Output the (x, y) coordinate of the center of the cell containing the given text.  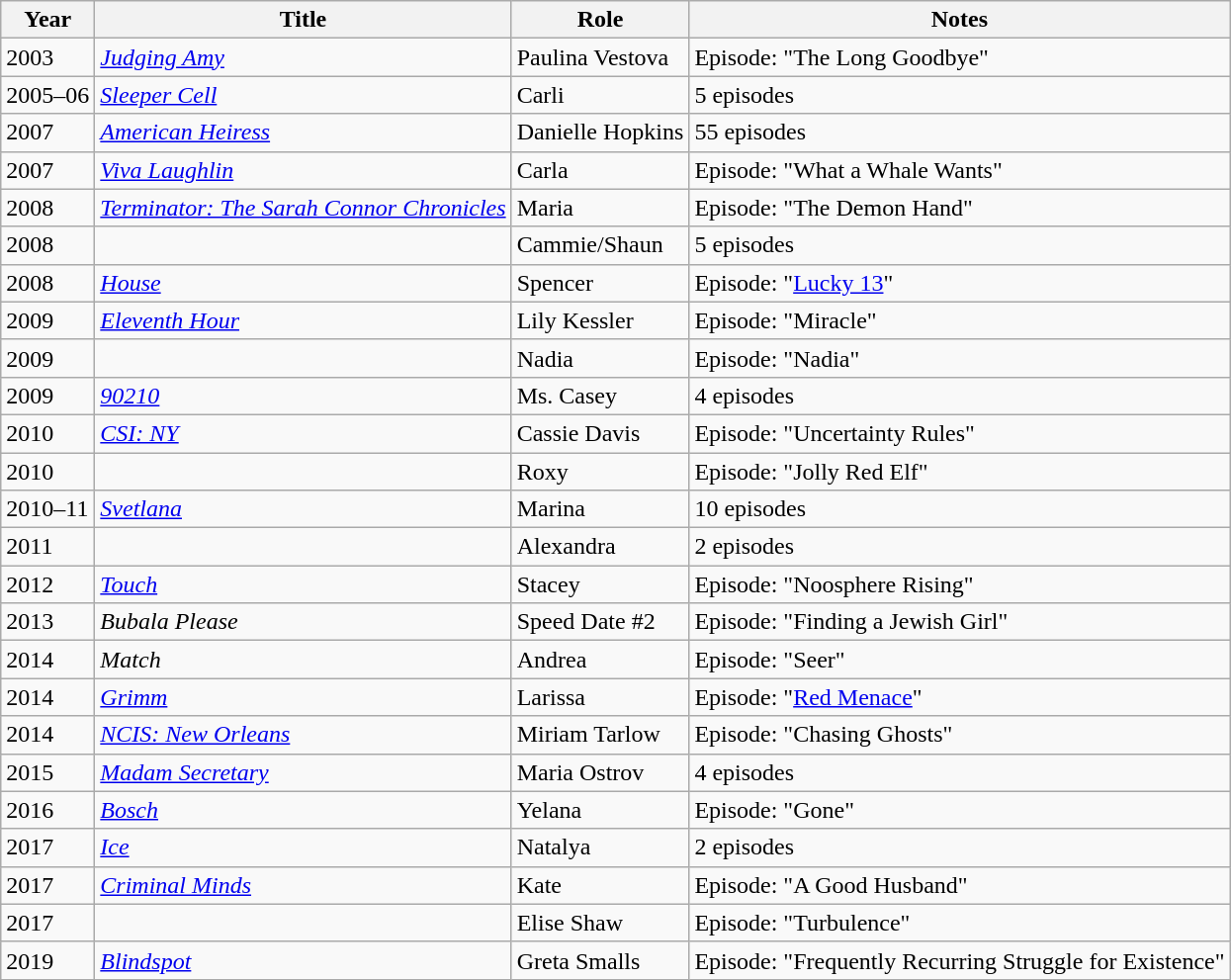
American Heiress (303, 133)
Judging Amy (303, 57)
Miriam Tarlow (600, 735)
Episode: "Gone" (959, 810)
Bubala Please (303, 622)
Episode: "Jolly Red Elf" (959, 472)
Episode: "A Good Husband" (959, 885)
Touch (303, 584)
Blindspot (303, 960)
Title (303, 20)
10 episodes (959, 509)
Stacey (600, 584)
NCIS: New Orleans (303, 735)
Nadia (600, 358)
Cammie/Shaun (600, 245)
Greta Smalls (600, 960)
Danielle Hopkins (600, 133)
Terminator: The Sarah Connor Chronicles (303, 208)
Notes (959, 20)
Episode: "The Demon Hand" (959, 208)
55 episodes (959, 133)
House (303, 283)
Alexandra (600, 547)
Kate (600, 885)
Episode: "Nadia" (959, 358)
Roxy (600, 472)
Grimm (303, 697)
Episode: "Chasing Ghosts" (959, 735)
Ms. Casey (600, 396)
Lily Kessler (600, 320)
2015 (47, 772)
Sleeper Cell (303, 95)
Episode: "What a Whale Wants" (959, 170)
2016 (47, 810)
Natalya (600, 847)
Paulina Vestova (600, 57)
Carla (600, 170)
Cassie Davis (600, 433)
Episode: "The Long Goodbye" (959, 57)
2012 (47, 584)
Match (303, 660)
Maria Ostrov (600, 772)
Carli (600, 95)
Year (47, 20)
Marina (600, 509)
Ice (303, 847)
Episode: "Miracle" (959, 320)
2003 (47, 57)
Speed Date #2 (600, 622)
Episode: "Lucky 13" (959, 283)
Larissa (600, 697)
Episode: "Turbulence" (959, 923)
2010–11 (47, 509)
Criminal Minds (303, 885)
CSI: NY (303, 433)
Spencer (600, 283)
Svetlana (303, 509)
2019 (47, 960)
Episode: "Finding a Jewish Girl" (959, 622)
Andrea (600, 660)
Eleventh Hour (303, 320)
Elise Shaw (600, 923)
Episode: "Uncertainty Rules" (959, 433)
Viva Laughlin (303, 170)
2013 (47, 622)
2011 (47, 547)
Yelana (600, 810)
Episode: "Frequently Recurring Struggle for Existence" (959, 960)
Episode: "Noosphere Rising" (959, 584)
Episode: "Red Menace" (959, 697)
Episode: "Seer" (959, 660)
2005–06 (47, 95)
Madam Secretary (303, 772)
Maria (600, 208)
90210 (303, 396)
Bosch (303, 810)
Role (600, 20)
